Provide the [x, y] coordinate of the cell's center where the given text is located.  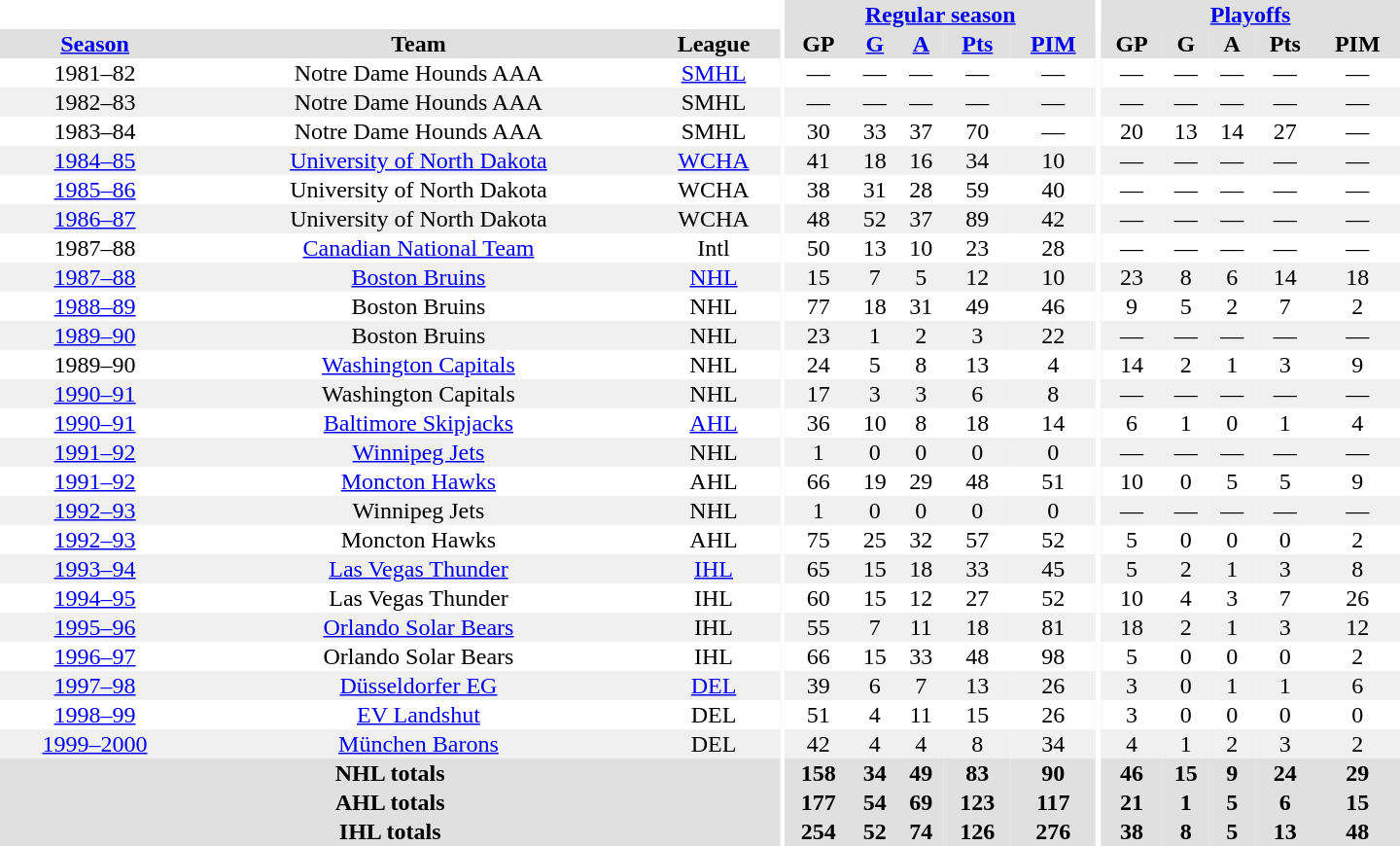
1982–83 [95, 102]
1986–87 [95, 219]
70 [978, 131]
126 [978, 831]
1981–82 [95, 73]
19 [875, 481]
Regular season [941, 15]
League [714, 44]
83 [978, 773]
EV Landshut [418, 715]
74 [922, 831]
Season [95, 44]
117 [1054, 802]
1988–89 [95, 306]
1995–96 [95, 627]
90 [1054, 773]
1985–86 [95, 190]
77 [819, 306]
1997–98 [95, 686]
NHL totals [390, 773]
60 [819, 598]
57 [978, 540]
1999–2000 [95, 744]
75 [819, 540]
30 [819, 131]
17 [819, 394]
1996–97 [95, 656]
Playoffs [1250, 15]
89 [978, 219]
25 [875, 540]
98 [1054, 656]
158 [819, 773]
65 [819, 569]
40 [1054, 190]
177 [819, 802]
21 [1132, 802]
55 [819, 627]
41 [819, 160]
36 [819, 423]
20 [1132, 131]
München Barons [418, 744]
Team [418, 44]
54 [875, 802]
1994–95 [95, 598]
254 [819, 831]
45 [1054, 569]
Baltimore Skipjacks [418, 423]
39 [819, 686]
1984–85 [95, 160]
1983–84 [95, 131]
22 [1054, 335]
81 [1054, 627]
Canadian National Team [418, 248]
IHL totals [390, 831]
69 [922, 802]
32 [922, 540]
123 [978, 802]
1993–94 [95, 569]
50 [819, 248]
16 [922, 160]
276 [1054, 831]
Düsseldorfer EG [418, 686]
1998–99 [95, 715]
59 [978, 190]
Intl [714, 248]
AHL totals [390, 802]
